For the text-containing cell, return its midpoint in (x, y) coordinate format. 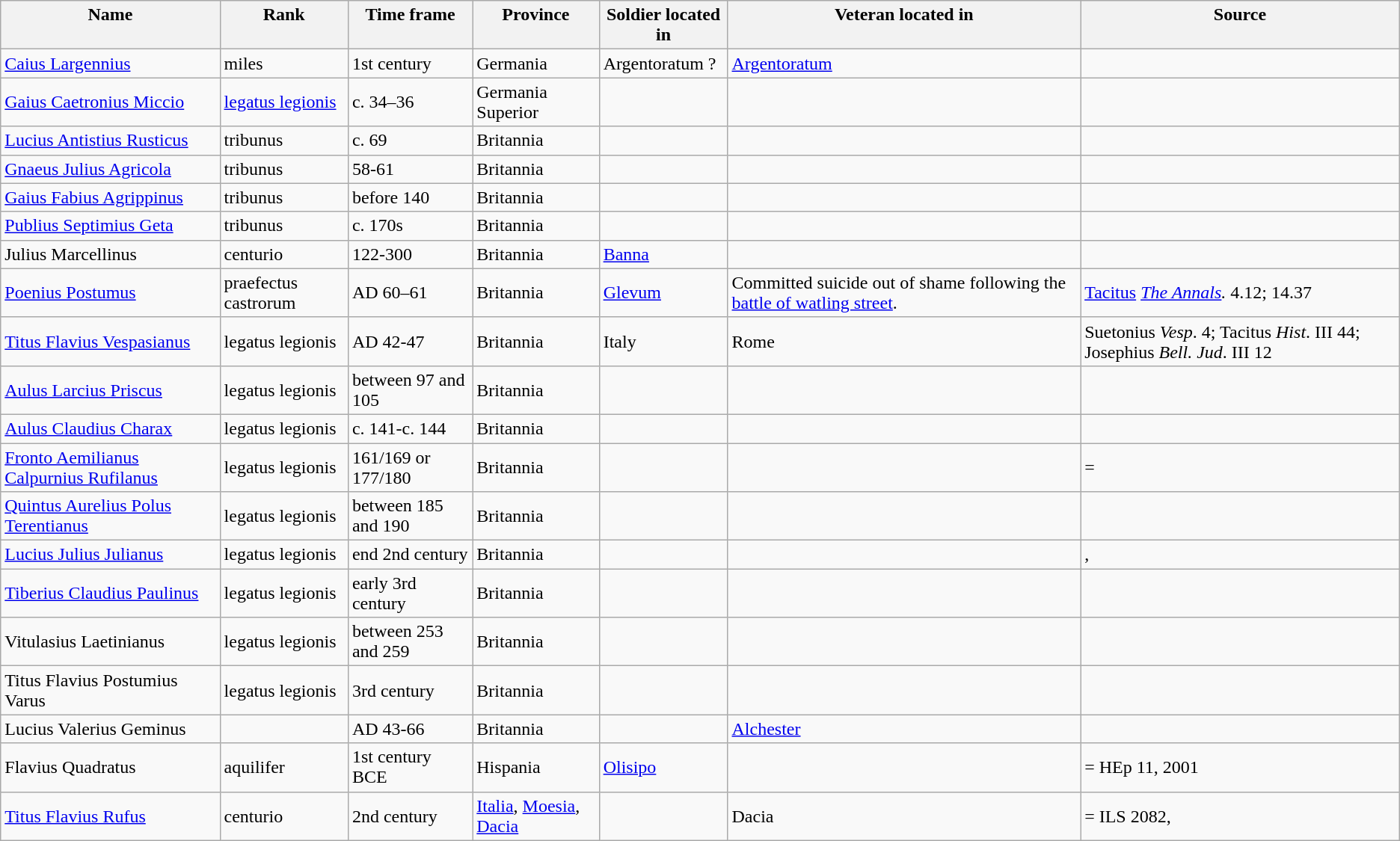
Dacia (904, 816)
Fronto Aemilianus Calpurnius Rufilanus (111, 466)
Olisipo (663, 767)
between 253 and 259 (410, 641)
Lucius Valerius Geminus (111, 729)
c. 69 (410, 141)
Suetonius Vesp. 4; Tacitus Hist. III 44; Josephius Bell. Jud. III 12 (1240, 341)
Name (111, 25)
Rank (284, 25)
Banna (663, 254)
Gnaeus Julius Agricola (111, 169)
Hispania (535, 767)
1st century (410, 64)
AD 42-47 (410, 341)
= (1240, 466)
between 185 and 190 (410, 516)
Italy (663, 341)
Julius Marcellinus (111, 254)
2nd century (410, 816)
between 97 and 105 (410, 390)
early 3rd century (410, 594)
, (1240, 555)
Publius Septimius Geta (111, 226)
Committed suicide out of shame following the battle of watling street. (904, 293)
aquilifer (284, 767)
praefectus castrorum (284, 293)
Argentoratum (904, 64)
c. 34–36 (410, 102)
Italia, Moesia, Dacia (535, 816)
161/169 or 177/180 (410, 466)
Time frame (410, 25)
AD 43-66 (410, 729)
Poenius Postumus (111, 293)
Lucius Julius Julianus (111, 555)
Gaius Caetronius Miccio (111, 102)
end 2nd century (410, 555)
Titus Flavius Postumius Varus (111, 691)
before 140 (410, 197)
Quintus Aurelius Polus Terentianus (111, 516)
Lucius Antistius Rusticus (111, 141)
= HEp 11, 2001 (1240, 767)
Glevum (663, 293)
= ILS 2082, (1240, 816)
Titus Flavius Rufus (111, 816)
Titus Flavius Vespasianus (111, 341)
Veteran located in (904, 25)
Caius Largennius (111, 64)
122-300 (410, 254)
Rome (904, 341)
Province (535, 25)
Soldier located in (663, 25)
AD 60–61 (410, 293)
Tacitus The Annals. 4.12; 14.37 (1240, 293)
c. 170s (410, 226)
Argentoratum ? (663, 64)
c. 141-c. 144 (410, 428)
Alchester (904, 729)
3rd century (410, 691)
58-61 (410, 169)
Aulus Claudius Charax (111, 428)
Aulus Larcius Priscus (111, 390)
Germania (535, 64)
Vitulasius Laetinianus (111, 641)
Gaius Fabius Agrippinus (111, 197)
Germania Superior (535, 102)
Source (1240, 25)
Tiberius Claudius Paulinus (111, 594)
Flavius Quadratus (111, 767)
miles (284, 64)
1st century BCE (410, 767)
